Extract the (X, Y) coordinate from the center of the cell holding the provided text.  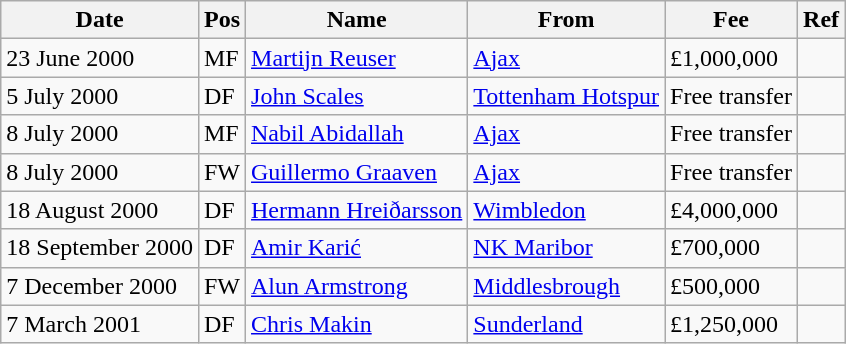
Martijn Reuser (357, 58)
£500,000 (732, 286)
18 September 2000 (100, 248)
Wimbledon (566, 210)
Fee (732, 20)
Date (100, 20)
Middlesbrough (566, 286)
£700,000 (732, 248)
From (566, 20)
Alun Armstrong (357, 286)
John Scales (357, 96)
£1,000,000 (732, 58)
Tottenham Hotspur (566, 96)
Amir Karić (357, 248)
£1,250,000 (732, 324)
NK Maribor (566, 248)
Name (357, 20)
Guillermo Graaven (357, 172)
7 March 2001 (100, 324)
Ref (822, 20)
Pos (222, 20)
7 December 2000 (100, 286)
Nabil Abidallah (357, 134)
5 July 2000 (100, 96)
Chris Makin (357, 324)
Hermann Hreiðarsson (357, 210)
23 June 2000 (100, 58)
Sunderland (566, 324)
£4,000,000 (732, 210)
18 August 2000 (100, 210)
